Scan for the cell matching the given text and deliver its [x, y] coordinate at center. 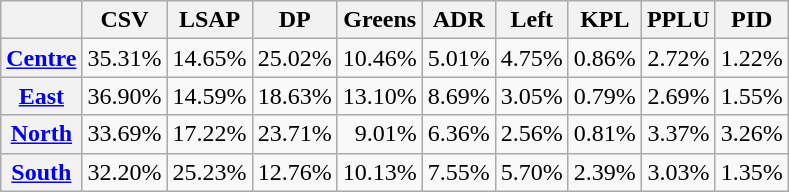
PID [752, 20]
3.37% [678, 134]
3.03% [678, 172]
13.10% [380, 96]
35.31% [124, 58]
2.56% [532, 134]
17.22% [210, 134]
3.05% [532, 96]
7.55% [458, 172]
0.79% [604, 96]
6.36% [458, 134]
ADR [458, 20]
Left [532, 20]
Centre [42, 58]
18.63% [294, 96]
32.20% [124, 172]
0.81% [604, 134]
14.65% [210, 58]
10.13% [380, 172]
10.46% [380, 58]
5.70% [532, 172]
2.69% [678, 96]
South [42, 172]
LSAP [210, 20]
2.72% [678, 58]
14.59% [210, 96]
1.55% [752, 96]
12.76% [294, 172]
4.75% [532, 58]
23.71% [294, 134]
36.90% [124, 96]
DP [294, 20]
East [42, 96]
Greens [380, 20]
1.35% [752, 172]
33.69% [124, 134]
North [42, 134]
KPL [604, 20]
9.01% [380, 134]
8.69% [458, 96]
CSV [124, 20]
2.39% [604, 172]
0.86% [604, 58]
PPLU [678, 20]
25.23% [210, 172]
25.02% [294, 58]
5.01% [458, 58]
3.26% [752, 134]
1.22% [752, 58]
